Return (X, Y) of the center of cell containing provided text 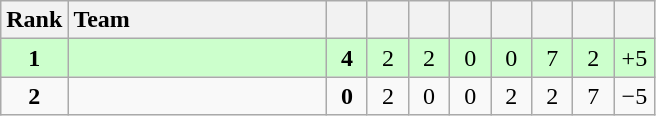
1 (34, 58)
−5 (634, 96)
Rank (34, 20)
4 (346, 58)
+5 (634, 58)
Team (198, 20)
